Return the [X, Y] coordinate for the center point of the cell that contains the specified text.  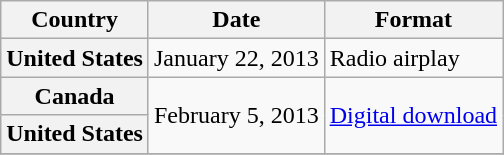
January 22, 2013 [236, 58]
February 5, 2013 [236, 115]
Digital download [413, 115]
Format [413, 20]
Date [236, 20]
Radio airplay [413, 58]
Country [75, 20]
Canada [75, 96]
